Scan for the cell matching the given text and deliver its (X, Y) coordinate at center. 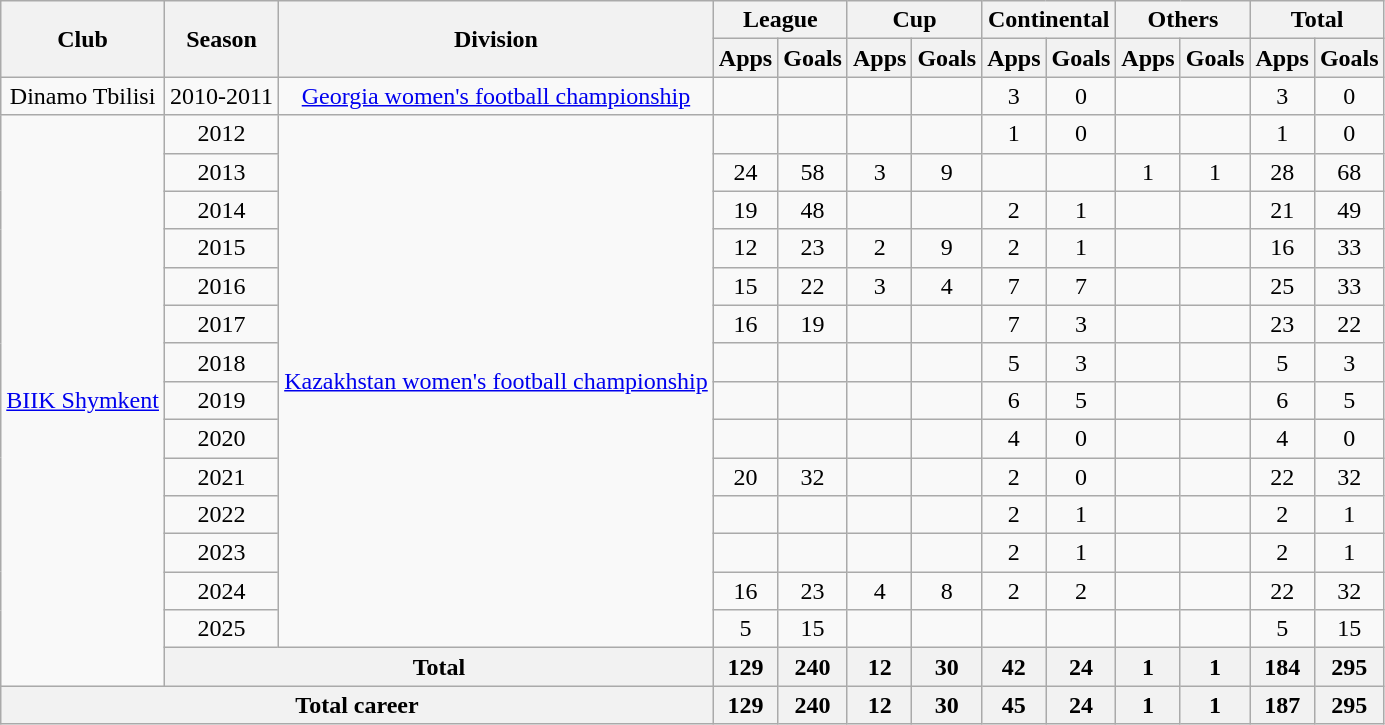
League (780, 20)
21 (1282, 210)
184 (1282, 667)
Season (221, 39)
Georgia women's football championship (496, 96)
2017 (221, 324)
2023 (221, 553)
2016 (221, 286)
Cup (914, 20)
42 (1014, 667)
2012 (221, 134)
Continental (1049, 20)
2018 (221, 362)
58 (813, 172)
Total career (358, 705)
8 (947, 591)
Kazakhstan women's football championship (496, 382)
187 (1282, 705)
2014 (221, 210)
2015 (221, 248)
Club (83, 39)
45 (1014, 705)
2024 (221, 591)
Others (1183, 20)
2022 (221, 515)
20 (745, 477)
2010-2011 (221, 96)
48 (813, 210)
25 (1282, 286)
68 (1349, 172)
28 (1282, 172)
2013 (221, 172)
49 (1349, 210)
2020 (221, 438)
2025 (221, 629)
2021 (221, 477)
2019 (221, 400)
Dinamo Tbilisi (83, 96)
Division (496, 39)
BIIK Shymkent (83, 400)
